Determine the [X, Y] coordinate at the center of the cell enclosing the given text.  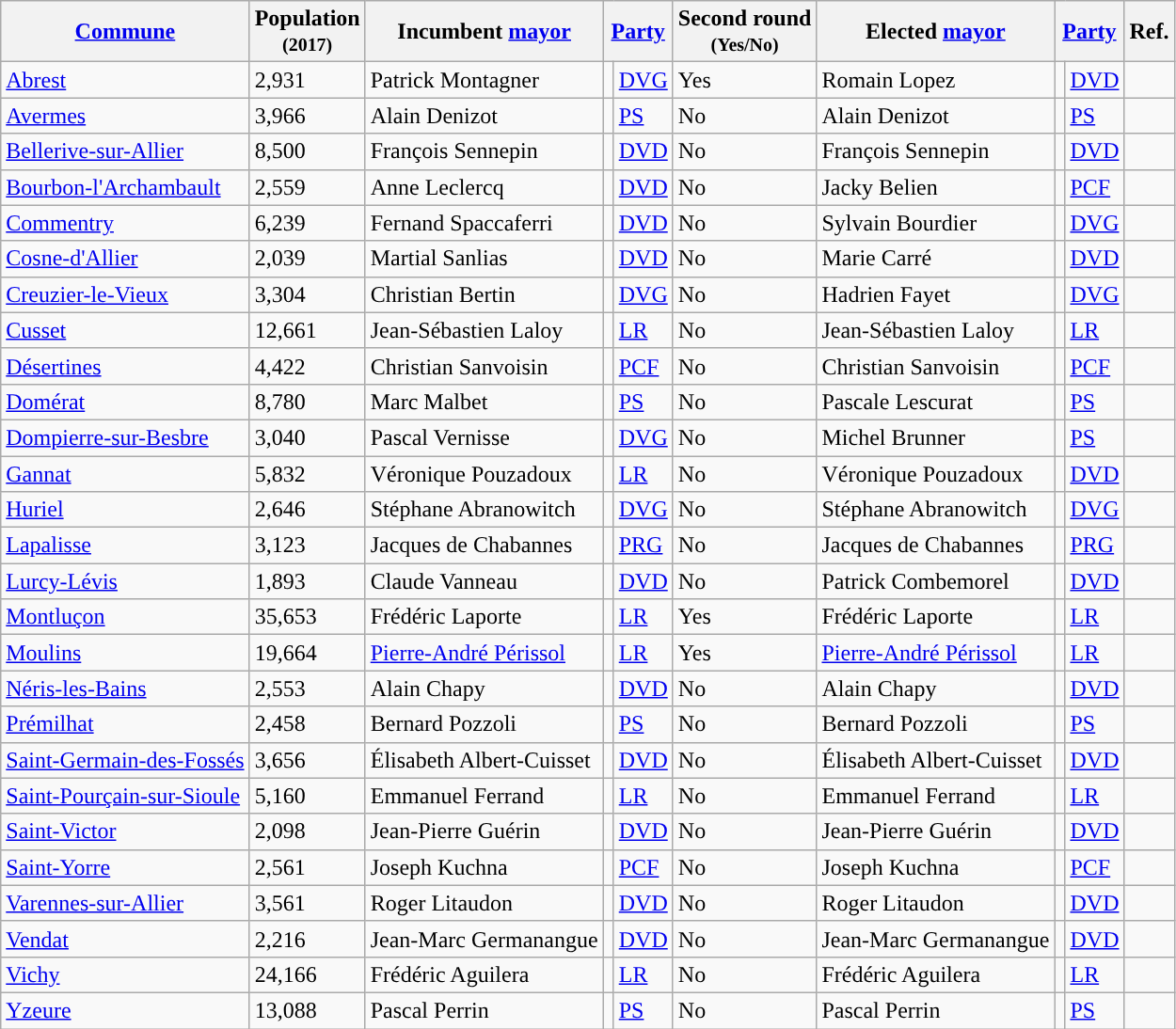
Domérat [125, 402]
Cosne-d'Allier [125, 259]
Saint-Yorre [125, 867]
Cusset [125, 330]
Anne Leclercq [484, 187]
3,966 [307, 116]
Saint-Pourçain-sur-Sioule [125, 796]
Incumbent mayor [484, 32]
3,561 [307, 903]
Ref. [1150, 32]
6,239 [307, 223]
Avermes [125, 116]
Commentry [125, 223]
4,422 [307, 366]
2,646 [307, 510]
Elected mayor [935, 32]
Montluçon [125, 617]
Sylvain Bourdier [935, 223]
2,216 [307, 939]
Patrick Montagner [484, 80]
Jacky Belien [935, 187]
8,780 [307, 402]
Christian Bertin [484, 294]
3,040 [307, 437]
Huriel [125, 510]
Romain Lopez [935, 80]
Gannat [125, 473]
12,661 [307, 330]
Dompierre-sur-Besbre [125, 437]
Marie Carré [935, 259]
Hadrien Fayet [935, 294]
Abrest [125, 80]
5,160 [307, 796]
Claude Vanneau [484, 581]
2,561 [307, 867]
5,832 [307, 473]
Prémilhat [125, 724]
Lurcy-Lévis [125, 581]
Patrick Combemorel [935, 581]
Vendat [125, 939]
2,553 [307, 689]
3,656 [307, 760]
Martial Sanlias [484, 259]
Pascale Lescurat [935, 402]
35,653 [307, 617]
2,931 [307, 80]
8,500 [307, 151]
Fernand Spaccaferri [484, 223]
Bourbon-l'Archambault [125, 187]
2,098 [307, 831]
Michel Brunner [935, 437]
Marc Malbet [484, 402]
Population(2017) [307, 32]
Bellerive-sur-Allier [125, 151]
Varennes-sur-Allier [125, 903]
Pascal Vernisse [484, 437]
Saint-Victor [125, 831]
2,458 [307, 724]
Vichy [125, 974]
19,664 [307, 653]
24,166 [307, 974]
Saint-Germain-des-Fossés [125, 760]
Yzeure [125, 1010]
3,123 [307, 546]
Creuzier-le-Vieux [125, 294]
Commune [125, 32]
Lapalisse [125, 546]
1,893 [307, 581]
2,559 [307, 187]
3,304 [307, 294]
13,088 [307, 1010]
2,039 [307, 259]
Néris-les-Bains [125, 689]
Second round(Yes/No) [745, 32]
Moulins [125, 653]
Désertines [125, 366]
